From the cell containing the given text, extract its center point as (X, Y) coordinate. 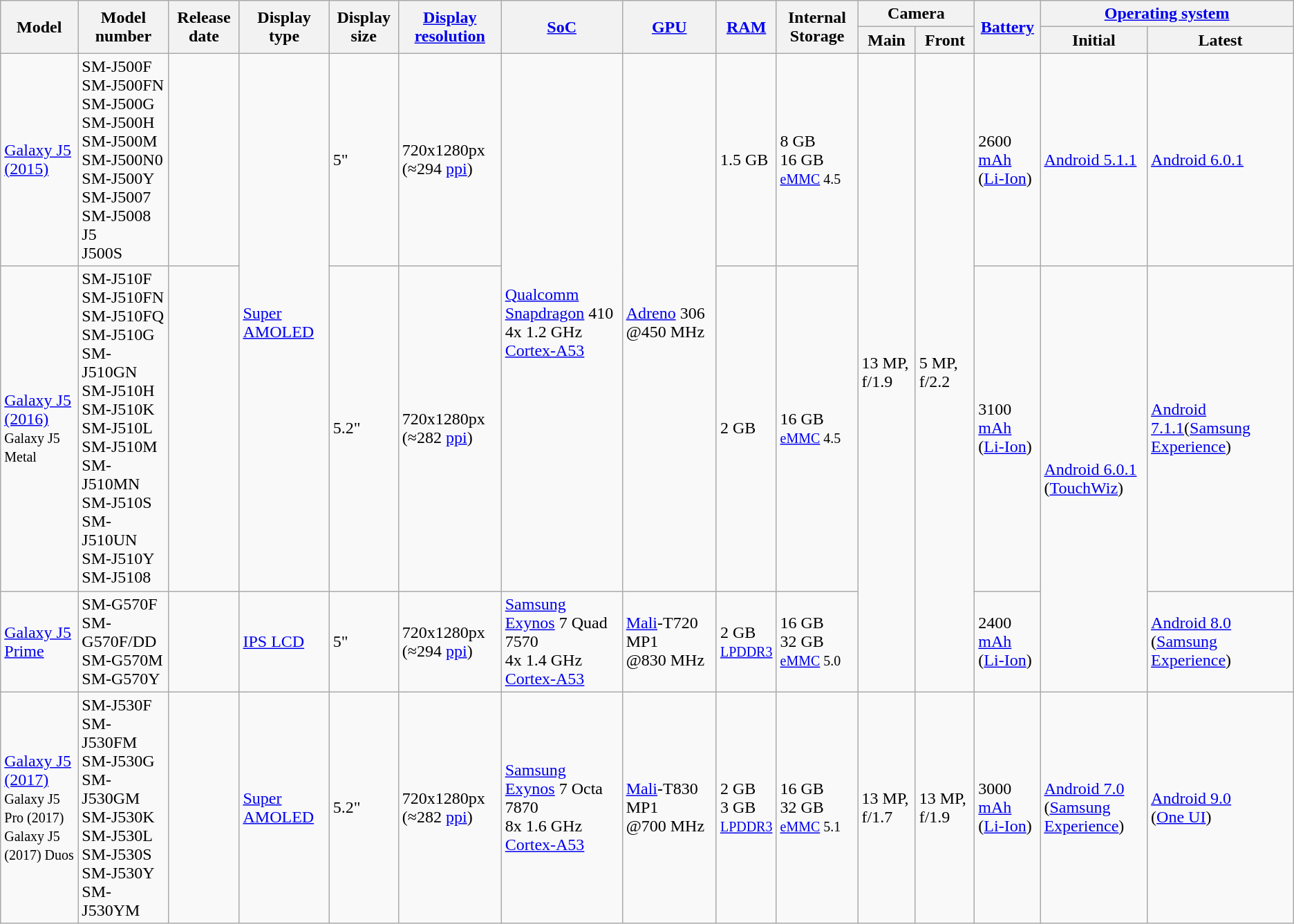
Galaxy J5 (2017)Galaxy J5 Pro (2017)Galaxy J5 (2017) Duos (39, 807)
Android 7.0(Samsung Experience) (1094, 807)
Main (886, 40)
Operating system (1167, 14)
GPU (669, 27)
Galaxy J5 Prime (39, 641)
Release date (204, 27)
16 GB32 GBeMMC 5.1 (817, 807)
SM-J530FSM-J530FMSM-J530GSM-J530GMSM-J530KSM-J530LSM-J530SSM-J530YSM-J530YM (123, 807)
Battery (1008, 27)
Adreno 306@450 MHz (669, 322)
Galaxy J5 (2015) (39, 160)
Android 9.0(One UI) (1221, 807)
Front (945, 40)
Display size (364, 27)
13 MP, f/1.7 (886, 807)
Android 5.1.1 (1094, 160)
Samsung Exynos 7 Octa 78708x 1.6 GHz Cortex-A53 (561, 807)
2 GB3 GBLPDDR3 (747, 807)
Display type (284, 27)
Android 6.0.1 (1221, 160)
Qualcomm Snapdragon 4104x 1.2 GHz Cortex-A53 (561, 322)
Camera (917, 14)
Display resolution (449, 27)
Latest (1221, 40)
RAM (747, 27)
IPS LCD (284, 641)
2 GBLPDDR3 (747, 641)
Android 7.1.1(Samsung Experience) (1221, 428)
Android 8.0(Samsung Experience) (1221, 641)
Model number (123, 27)
3000 mAh(Li-Ion) (1008, 807)
1.5 GB (747, 160)
Internal Storage (817, 27)
Model (39, 27)
16 GBeMMC 4.5 (817, 428)
2 GB (747, 428)
2400 mAh(Li-Ion) (1008, 641)
3100 mAh(Li-Ion) (1008, 428)
Initial (1094, 40)
2600 mAh(Li-Ion) (1008, 160)
5 MP, f/2.2 (945, 373)
Android 6.0.1(TouchWiz) (1094, 479)
8 GB16 GBeMMC 4.5 (817, 160)
Samsung Exynos 7 Quad 75704x 1.4 GHz Cortex-A53 (561, 641)
SM-J500FSM-J500FNSM-J500GSM-J500HSM-J500MSM-J500N0SM-J500YSM-J5007SM-J5008J5J500S (123, 160)
Galaxy J5 (2016)Galaxy J5 Metal (39, 428)
Mali-T830 MP1@700 MHz (669, 807)
SoC (561, 27)
Mali-T720 MP1@830 MHz (669, 641)
16 GB32 GBeMMC 5.0 (817, 641)
SM-G570FSM-G570F/DDSM-G570MSM-G570Y (123, 641)
SM-J510FSM-J510FNSM-J510FQSM-J510GSM-J510GNSM-J510HSM-J510KSM-J510LSM-J510MSM-J510MNSM-J510SSM-J510UNSM-J510YSM-J5108 (123, 428)
